Output the [x, y] coordinate of the center of the cell containing the given text.  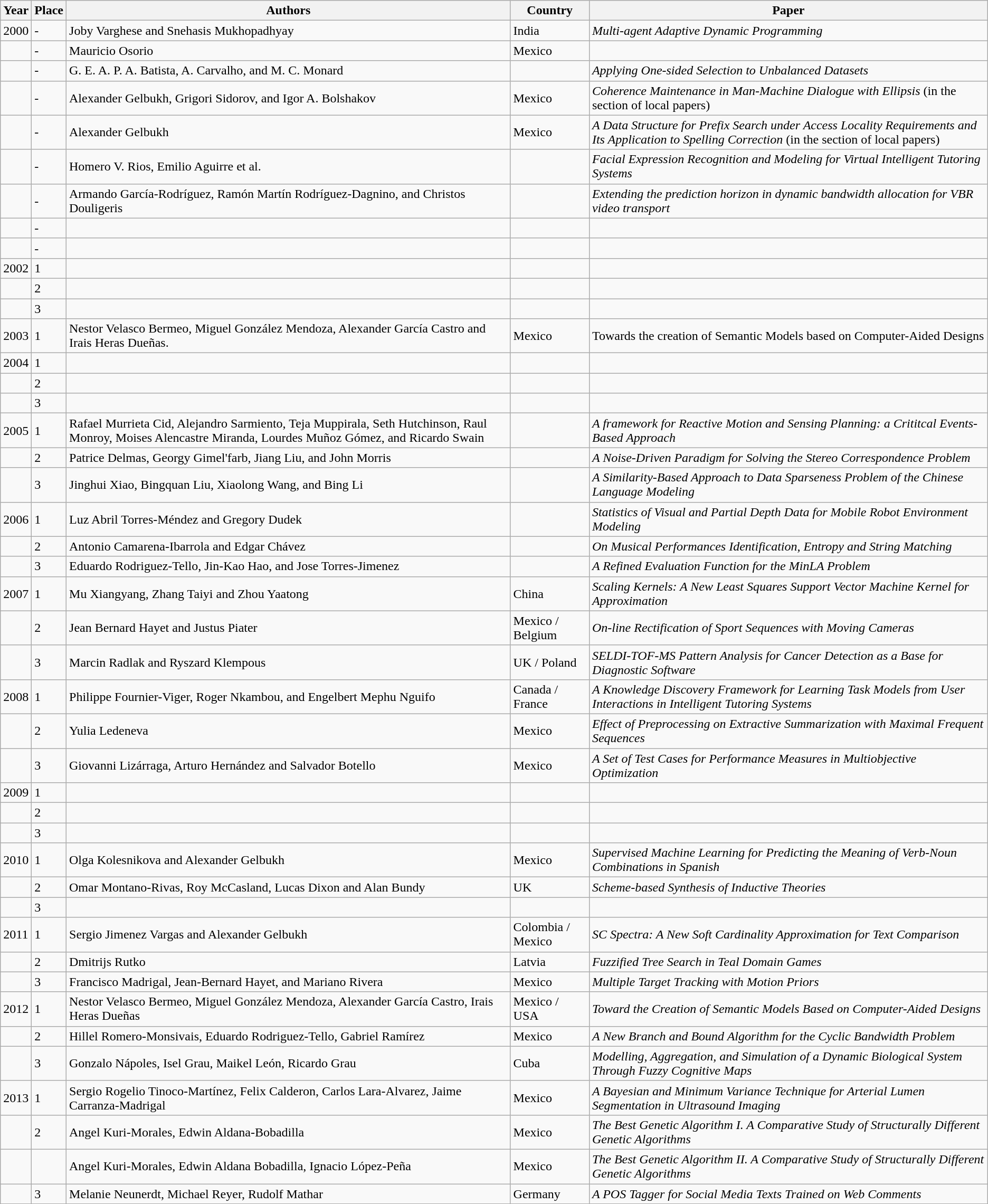
Scaling Kernels: A New Least Squares Support Vector Machine Kernel for Approximation [788, 593]
A Similarity-Based Approach to Data Sparseness Problem of the Chinese Language Modeling [788, 485]
Authors [289, 11]
2003 [16, 336]
Philippe Fournier-Viger, Roger Nkambou, and Engelbert Mephu Nguifo [289, 697]
Colombia / Mexico [550, 934]
Hillel Romero-Monsivais, Eduardo Rodriguez-Tello, Gabriel Ramírez [289, 1036]
2005 [16, 431]
Luz Abril Torres-Méndez and Gregory Dudek [289, 519]
Alexander Gelbukh [289, 132]
Mauricio Osorio [289, 51]
A POS Tagger for Social Media Texts Trained on Web Comments [788, 1193]
Paper [788, 11]
2000 [16, 31]
SELDI-TOF-MS Pattern Analysis for Cancer Detection as a Base for Diagnostic Software [788, 662]
2012 [16, 1009]
SC Spectra: A New Soft Cardinality Approximation for Text Comparison [788, 934]
UK [550, 887]
Nestor Velasco Bermeo, Miguel González Mendoza, Alexander García Castro and Irais Heras Dueñas. [289, 336]
Cuba [550, 1063]
Sergio Jimenez Vargas and Alexander Gelbukh [289, 934]
2009 [16, 793]
Facial Expression Recognition and Modeling for Virtual Intelligent Tutoring Systems [788, 167]
Place [49, 11]
On-line Rectification of Sport Sequences with Moving Cameras [788, 628]
Year [16, 11]
2011 [16, 934]
A Noise-Driven Paradigm for Solving the Stereo Correspondence Problem [788, 458]
A Knowledge Discovery Framework for Learning Task Models from User Interactions in Intelligent Tutoring Systems [788, 697]
Joby Varghese and Snehasis Mukhopadhyay [289, 31]
Multiple Target Tracking with Motion Priors [788, 982]
Jean Bernard Hayet and Justus Piater [289, 628]
G. E. A. P. A. Batista, A. Carvalho, and M. C. Monard [289, 71]
Country [550, 11]
Nestor Velasco Bermeo, Miguel González Mendoza, Alexander García Castro, Irais Heras Dueñas [289, 1009]
Sergio Rogelio Tinoco-Martínez, Felix Calderon, Carlos Lara-Alvarez, Jaime Carranza-Madrigal [289, 1098]
Coherence Maintenance in Man-Machine Dialogue with Ellipsis (in the section of local papers) [788, 98]
Giovanni Lizárraga, Arturo Hernández and Salvador Botello [289, 765]
A Set of Test Cases for Performance Measures in Multiobjective Optimization [788, 765]
Homero V. Rios, Emilio Aguirre et al. [289, 167]
India [550, 31]
Alexander Gelbukh, Grigori Sidorov, and Igor A. Bolshakov [289, 98]
The Best Genetic Algorithm I. A Comparative Study of Structurally Different Genetic Algorithms [788, 1132]
Mexico / Belgium [550, 628]
Towards the creation of Semantic Models based on Computer-Aided Designs [788, 336]
Latvia [550, 962]
A framework for Reactive Motion and Sensing Planning: a Crititcal Events-Based Approach [788, 431]
A Refined Evaluation Function for the MinLA Problem [788, 566]
Fuzzified Tree Search in Teal Domain Games [788, 962]
China [550, 593]
Dmitrijs Rutko [289, 962]
Gonzalo Nápoles, Isel Grau, Maikel León, Ricardo Grau [289, 1063]
Antonio Camarena-Ibarrola and Edgar Chávez [289, 546]
Statistics of Visual and Partial Depth Data for Mobile Robot Environment Modeling [788, 519]
Mexico / USA [550, 1009]
Mu Xiangyang, Zhang Taiyi and Zhou Yaatong [289, 593]
2008 [16, 697]
Angel Kuri-Morales, Edwin Aldana-Bobadilla [289, 1132]
Melanie Neunerdt, Michael Reyer, Rudolf Mathar [289, 1193]
A Data Structure for Prefix Search under Access Locality Requirements and Its Application to Spelling Correction (in the section of local papers) [788, 132]
Canada / France [550, 697]
Extending the prediction horizon in dynamic bandwidth allocation for VBR video transport [788, 201]
The Best Genetic Algorithm II. A Comparative Study of Structurally Different Genetic Algorithms [788, 1167]
Effect of Preprocessing on Extractive Summarization with Maximal Frequent Sequences [788, 731]
2004 [16, 363]
On Musical Performances Identification, Entropy and String Matching [788, 546]
Scheme-based Synthesis of Inductive Theories [788, 887]
2013 [16, 1098]
Yulia Ledeneva [289, 731]
2010 [16, 860]
Supervised Machine Learning for Predicting the Meaning of Verb-Noun Combinations in Spanish [788, 860]
Germany [550, 1193]
Jinghui Xiao, Bingquan Liu, Xiaolong Wang, and Bing Li [289, 485]
Olga Kolesnikova and Alexander Gelbukh [289, 860]
Multi-agent Adaptive Dynamic Programming [788, 31]
Applying One-sided Selection to Unbalanced Datasets [788, 71]
A Bayesian and Minimum Variance Technique for Arterial Lumen Segmentation in Ultrasound Imaging [788, 1098]
Marcin Radlak and Ryszard Klempous [289, 662]
Modelling, Aggregation, and Simulation of a Dynamic Biological System Through Fuzzy Cognitive Maps [788, 1063]
Patrice Delmas, Georgy Gimel'farb, Jiang Liu, and John Morris [289, 458]
Eduardo Rodriguez-Tello, Jin-Kao Hao, and Jose Torres-Jimenez [289, 566]
Omar Montano-Rivas, Roy McCasland, Lucas Dixon and Alan Bundy [289, 887]
A New Branch and Bound Algorithm for the Cyclic Bandwidth Problem [788, 1036]
2007 [16, 593]
Armando García-Rodríguez, Ramón Martín Rodríguez-Dagnino, and Christos Douligeris [289, 201]
Angel Kuri-Morales, Edwin Aldana Bobadilla, Ignacio López-Peña [289, 1167]
Toward the Creation of Semantic Models Based on Computer-Aided Designs [788, 1009]
2002 [16, 268]
Francisco Madrigal, Jean-Bernard Hayet, and Mariano Rivera [289, 982]
UK / Poland [550, 662]
2006 [16, 519]
